Search for the cell housing the specified text and yield its [x, y] center coordinate. 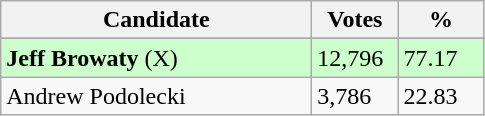
22.83 [441, 96]
Candidate [156, 20]
Votes [355, 20]
% [441, 20]
Jeff Browaty (X) [156, 58]
12,796 [355, 58]
Andrew Podolecki [156, 96]
3,786 [355, 96]
77.17 [441, 58]
